Return [X, Y] of the center of cell containing provided text 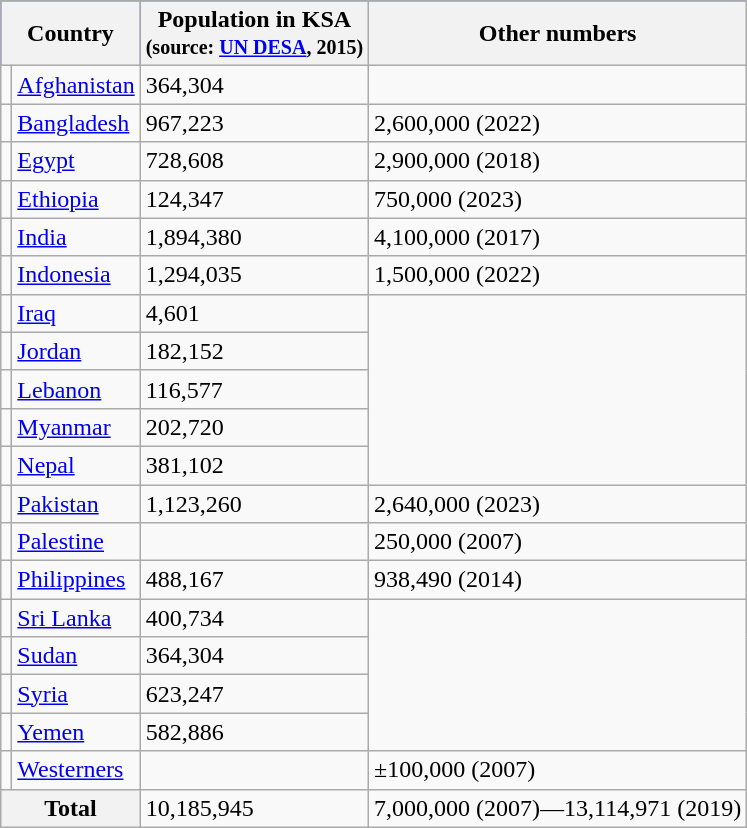
938,490 (2014) [558, 580]
Country [70, 34]
Bangladesh [76, 123]
Nepal [76, 465]
Philippines [76, 580]
582,886 [254, 732]
182,152 [254, 351]
124,347 [254, 199]
Ethiopia [76, 199]
Yemen [76, 732]
Afghanistan [76, 85]
1,294,035 [254, 275]
10,185,945 [254, 808]
750,000 (2023) [558, 199]
Pakistan [76, 503]
2,600,000 (2022) [558, 123]
Other numbers [558, 34]
1,123,260 [254, 503]
±100,000 (2007) [558, 770]
Myanmar [76, 427]
4,601 [254, 313]
Population in KSA(source: UN DESA, 2015) [254, 34]
4,100,000 (2017) [558, 237]
Lebanon [76, 389]
2,640,000 (2023) [558, 503]
967,223 [254, 123]
7,000,000 (2007)—13,114,971 (2019) [558, 808]
Westerners [76, 770]
202,720 [254, 427]
116,577 [254, 389]
623,247 [254, 694]
1,894,380 [254, 237]
381,102 [254, 465]
728,608 [254, 161]
400,734 [254, 618]
2,900,000 (2018) [558, 161]
Palestine [76, 542]
Egypt [76, 161]
250,000 (2007) [558, 542]
Sudan [76, 656]
Indonesia [76, 275]
Sri Lanka [76, 618]
488,167 [254, 580]
Syria [76, 694]
1,500,000 (2022) [558, 275]
Jordan [76, 351]
Iraq [76, 313]
India [76, 237]
Total [70, 808]
